Pinpoint the cell where the given text exists, returning its [X, Y] midpoint coordinate. 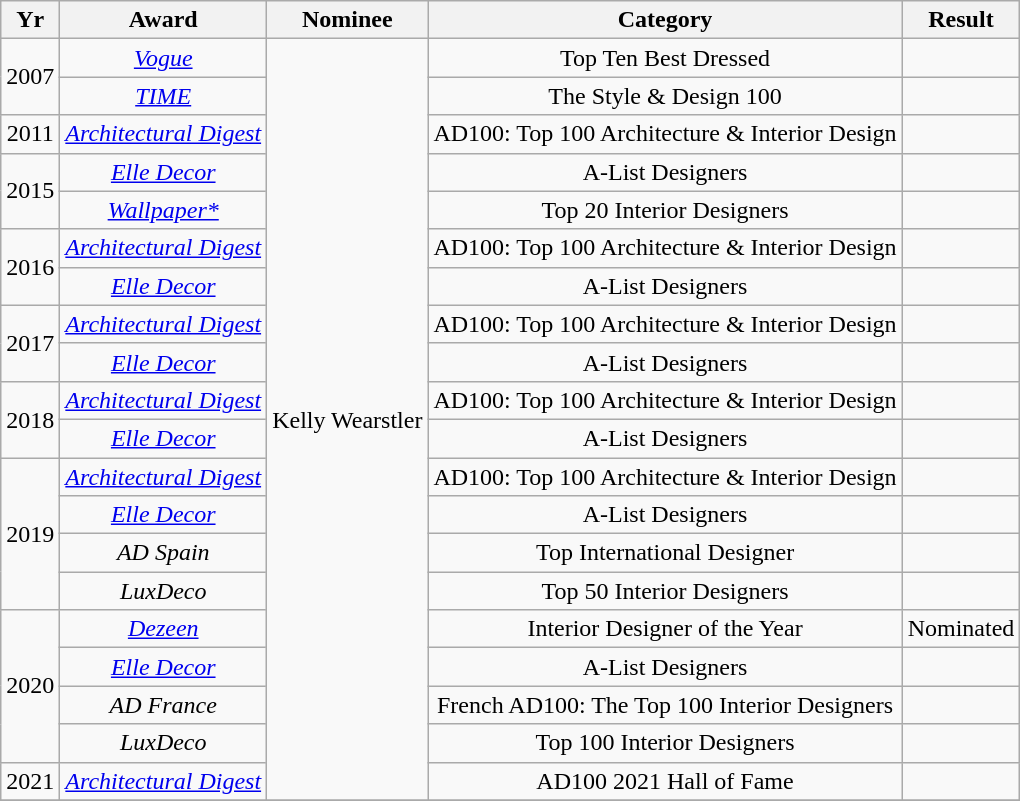
Yr [30, 20]
Category [665, 20]
2018 [30, 419]
TIME [164, 96]
Interior Designer of the Year [665, 629]
French AD100: The Top 100 Interior Designers [665, 705]
AD France [164, 705]
The Style & Design 100 [665, 96]
2015 [30, 191]
Vogue [164, 58]
Nominee [348, 20]
Top Ten Best Dressed [665, 58]
Nominated [961, 629]
Dezeen [164, 629]
Kelly Wearstler [348, 420]
AD100 2021 Hall of Fame [665, 781]
2020 [30, 686]
Result [961, 20]
Award [164, 20]
Top 100 Interior Designers [665, 743]
2016 [30, 267]
2007 [30, 77]
2021 [30, 781]
AD Spain [164, 553]
2017 [30, 343]
Top 20 Interior Designers [665, 210]
2011 [30, 134]
Wallpaper* [164, 210]
2019 [30, 534]
Top International Designer [665, 553]
Top 50 Interior Designers [665, 591]
